Scan for the cell matching the given text and deliver its [X, Y] coordinate at center. 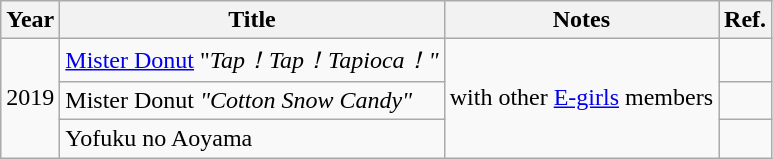
Notes [581, 20]
Mister Donut "Tap！Tap！Tapioca！" [252, 60]
with other E-girls members [581, 98]
Year [30, 20]
Title [252, 20]
2019 [30, 98]
Ref. [746, 20]
Yofuku no Aoyama [252, 138]
Mister Donut "Cotton Snow Candy" [252, 100]
